Locate the cell with the specified text and output its [x, y] center coordinate. 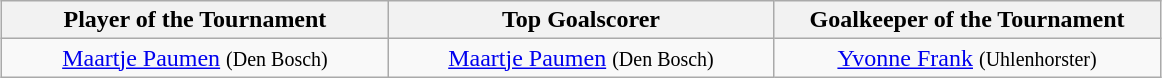
Player of the Tournament [195, 20]
Yvonne Frank (Uhlenhorster) [967, 58]
Top Goalscorer [581, 20]
Goalkeeper of the Tournament [967, 20]
